Extract the [x, y] coordinate from the center of the cell holding the provided text.  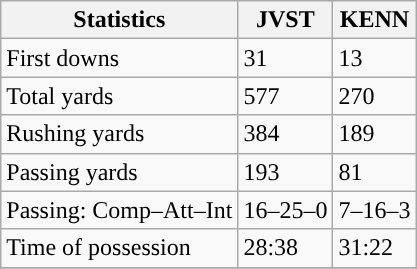
384 [286, 134]
JVST [286, 20]
KENN [374, 20]
Total yards [120, 96]
First downs [120, 58]
31:22 [374, 248]
7–16–3 [374, 210]
Passing: Comp–Att–Int [120, 210]
189 [374, 134]
28:38 [286, 248]
31 [286, 58]
Passing yards [120, 172]
270 [374, 96]
16–25–0 [286, 210]
81 [374, 172]
Time of possession [120, 248]
577 [286, 96]
193 [286, 172]
Rushing yards [120, 134]
13 [374, 58]
Statistics [120, 20]
